Output the [x, y] coordinate of the center of the cell containing the given text.  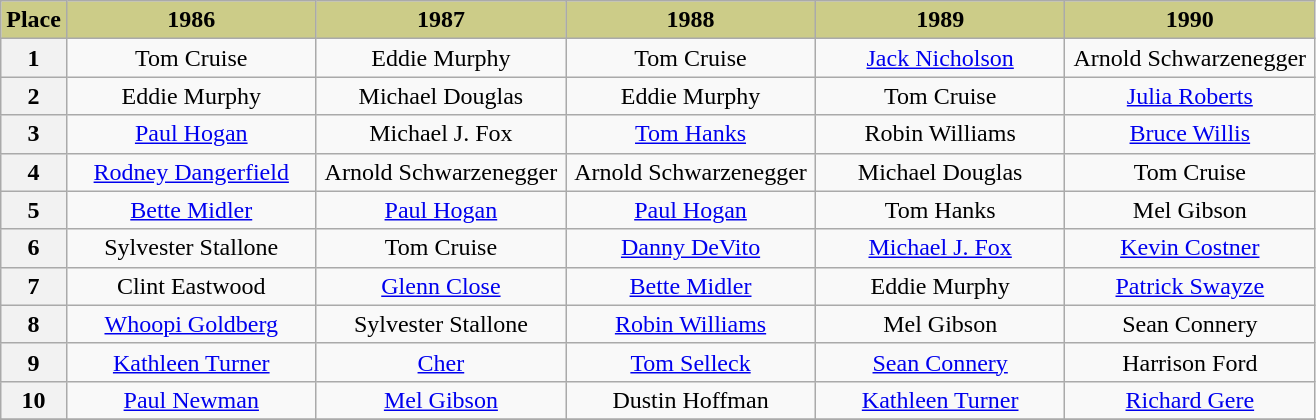
5 [34, 210]
4 [34, 172]
Richard Gere [1190, 400]
Whoopi Goldberg [191, 324]
2 [34, 96]
10 [34, 400]
Julia Roberts [1190, 96]
Harrison Ford [1190, 362]
9 [34, 362]
6 [34, 248]
1987 [441, 20]
1989 [940, 20]
Kevin Costner [1190, 248]
7 [34, 286]
Bruce Willis [1190, 134]
Rodney Dangerfield [191, 172]
Cher [441, 362]
Clint Eastwood [191, 286]
Dustin Hoffman [691, 400]
Paul Newman [191, 400]
8 [34, 324]
1990 [1190, 20]
1988 [691, 20]
3 [34, 134]
1 [34, 58]
Danny DeVito [691, 248]
Tom Selleck [691, 362]
1986 [191, 20]
Place [34, 20]
Glenn Close [441, 286]
Patrick Swayze [1190, 286]
Jack Nicholson [940, 58]
